From the cell containing the given text, extract its center point as [x, y] coordinate. 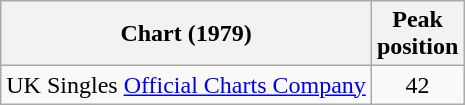
UK Singles Official Charts Company [186, 85]
Peakposition [417, 34]
Chart (1979) [186, 34]
42 [417, 85]
